Return (x, y) of the center of cell containing provided text 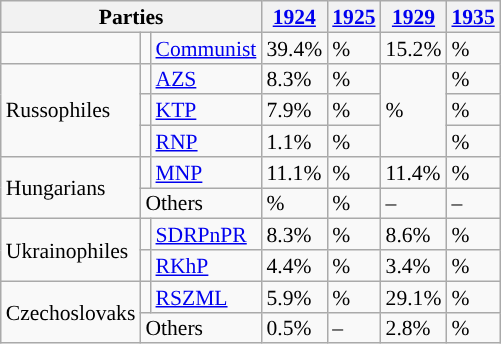
1925 (354, 16)
Communist (206, 48)
RKhP (206, 266)
4.4% (294, 266)
SDRPnPR (206, 234)
RSZML (206, 296)
Hungarians (71, 188)
1929 (414, 16)
15.2% (414, 48)
2.8% (414, 328)
RNP (206, 142)
MNP (206, 172)
5.9% (294, 296)
Parties (132, 16)
39.4% (294, 48)
11.4% (414, 172)
Ukrainophiles (71, 250)
11.1% (294, 172)
3.4% (414, 266)
8.6% (414, 234)
Russophiles (71, 110)
KTP (206, 110)
1924 (294, 16)
29.1% (414, 296)
7.9% (294, 110)
AZS (206, 78)
0.5% (294, 328)
1.1% (294, 142)
1935 (472, 16)
Czechoslovaks (71, 312)
